Locate the cell with the specified text and output its (x, y) center coordinate. 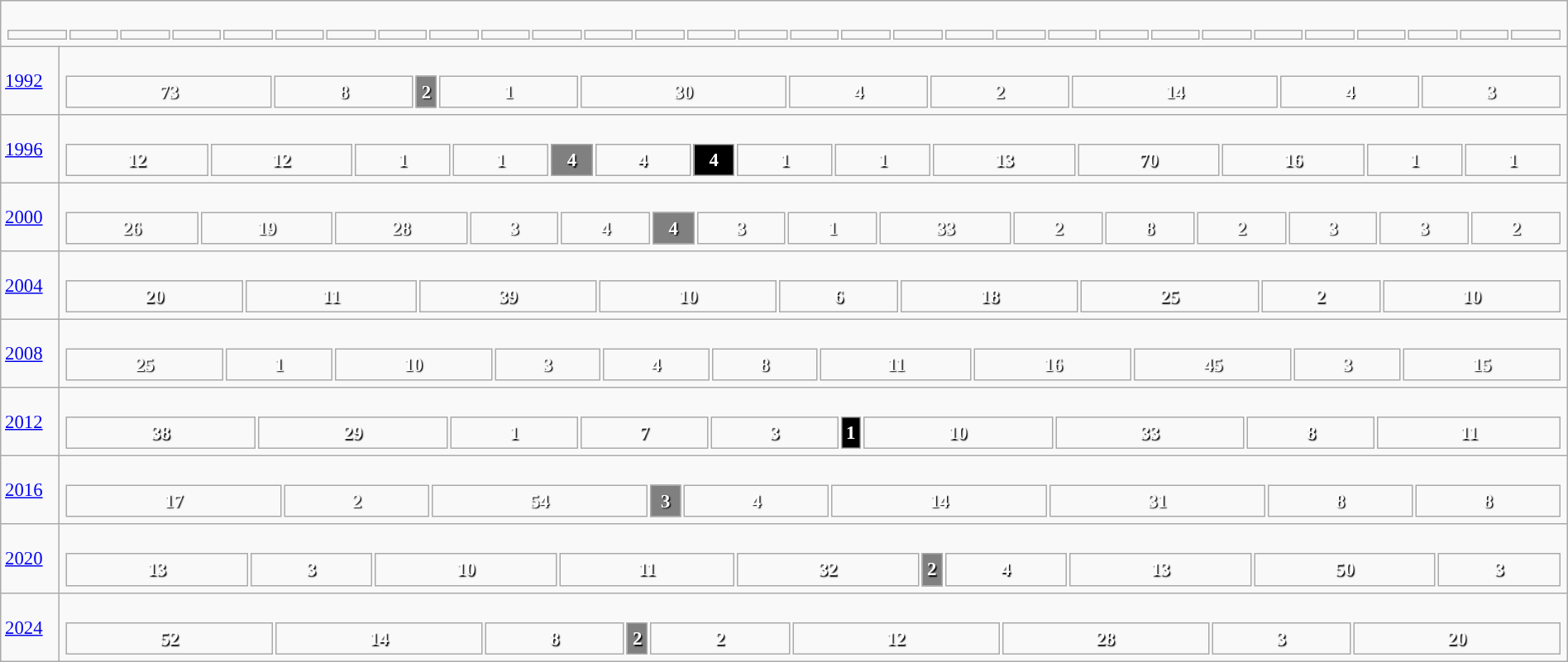
2008 (30, 354)
1996 (30, 149)
2024 (30, 626)
17 (174, 501)
26 (132, 228)
70 (1149, 160)
13 3 10 11 32 2 4 13 50 3 (813, 559)
50 (1345, 570)
18 (991, 296)
2004 (30, 286)
25 1 10 3 4 8 11 16 45 3 15 (813, 354)
29 (352, 433)
2020 (30, 559)
52 14 8 2 2 12 28 3 20 (813, 626)
19 (266, 228)
1992 (30, 81)
54 (539, 501)
15 (1482, 365)
2012 (30, 421)
38 29 1 7 3 1 10 33 8 11 (813, 421)
7 (644, 433)
73 8 2 1 30 4 2 14 4 3 (813, 81)
32 (828, 570)
20 11 39 10 6 18 25 2 10 (813, 286)
30 (683, 91)
6 (839, 296)
2000 (30, 217)
12 12 1 1 4 4 4 1 1 13 70 16 1 1 (813, 149)
45 (1213, 365)
17 2 54 3 4 14 31 8 8 (813, 491)
2016 (30, 491)
31 (1158, 501)
73 (169, 91)
38 (160, 433)
52 (170, 638)
39 (508, 296)
26 19 28 3 4 4 3 1 33 2 8 2 3 3 2 (813, 217)
